Capture the cell that displays the provided text and extract its (x, y) central coordinate. 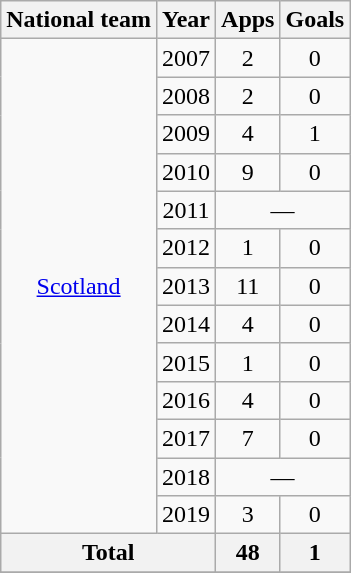
48 (248, 553)
2013 (186, 286)
2016 (186, 400)
National team (79, 20)
Goals (315, 20)
Scotland (79, 286)
2017 (186, 438)
Apps (248, 20)
2012 (186, 248)
2011 (186, 210)
11 (248, 286)
3 (248, 515)
Year (186, 20)
2008 (186, 96)
2009 (186, 134)
9 (248, 172)
2007 (186, 58)
2014 (186, 324)
2019 (186, 515)
7 (248, 438)
Total (108, 553)
2010 (186, 172)
2018 (186, 477)
2015 (186, 362)
